Identify which cell holds the provided text, then report its (X, Y) central coordinate. 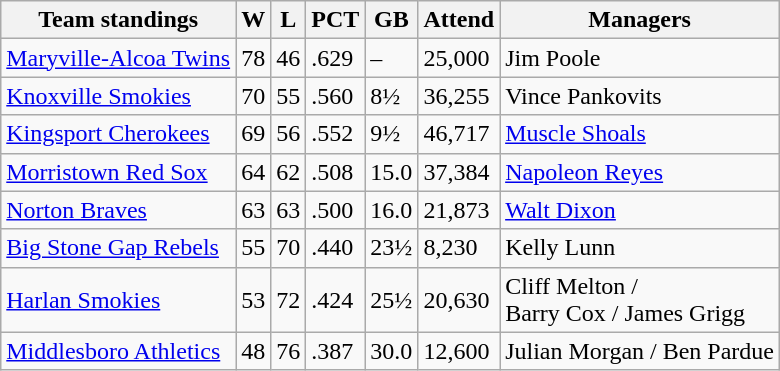
9½ (392, 134)
GB (392, 20)
.440 (336, 248)
Team standings (118, 20)
Knoxville Smokies (118, 96)
Attend (459, 20)
W (254, 20)
.560 (336, 96)
Jim Poole (640, 58)
46,717 (459, 134)
Vince Pankovits (640, 96)
25,000 (459, 58)
30.0 (392, 351)
L (288, 20)
.552 (336, 134)
Managers (640, 20)
– (392, 58)
48 (254, 351)
8,230 (459, 248)
15.0 (392, 172)
69 (254, 134)
25½ (392, 300)
21,873 (459, 210)
37,384 (459, 172)
Napoleon Reyes (640, 172)
64 (254, 172)
46 (288, 58)
.387 (336, 351)
23½ (392, 248)
PCT (336, 20)
12,600 (459, 351)
72 (288, 300)
56 (288, 134)
53 (254, 300)
20,630 (459, 300)
62 (288, 172)
.500 (336, 210)
Morristown Red Sox (118, 172)
Maryville-Alcoa Twins (118, 58)
Muscle Shoals (640, 134)
78 (254, 58)
8½ (392, 96)
Harlan Smokies (118, 300)
.629 (336, 58)
Norton Braves (118, 210)
36,255 (459, 96)
Walt Dixon (640, 210)
.424 (336, 300)
16.0 (392, 210)
Julian Morgan / Ben Pardue (640, 351)
76 (288, 351)
Kelly Lunn (640, 248)
.508 (336, 172)
Cliff Melton / Barry Cox / James Grigg (640, 300)
Kingsport Cherokees (118, 134)
Middlesboro Athletics (118, 351)
Big Stone Gap Rebels (118, 248)
